Pinpoint the cell where the given text exists, returning its (X, Y) midpoint coordinate. 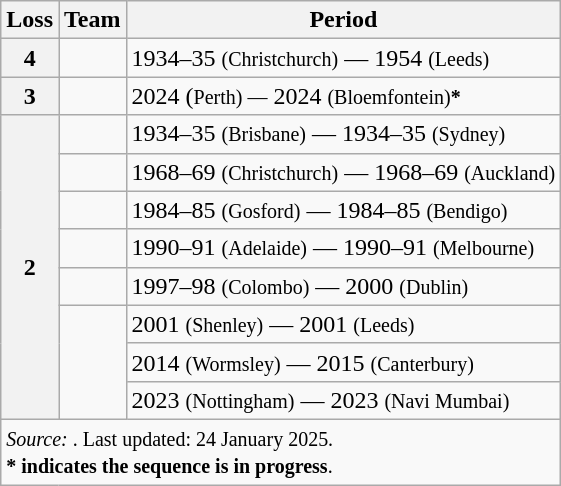
2023 (Nottingham) — 2023 (Navi Mumbai) (344, 400)
2001 (Shenley) — 2001 (Leeds) (344, 324)
1997–98 (Colombo) — 2000 (Dublin) (344, 286)
2014 (Wormsley) — 2015 (Canterbury) (344, 362)
1968–69 (Christchurch) — 1968–69 (Auckland) (344, 172)
3 (30, 96)
1990–91 (Adelaide) — 1990–91 (Melbourne) (344, 248)
1934–35 (Christchurch) — 1954 (Leeds) (344, 58)
Source: . Last updated: 24 January 2025. * indicates the sequence is in progress. (281, 452)
Team (92, 20)
2 (30, 267)
Period (344, 20)
Loss (30, 20)
4 (30, 58)
2024 (Perth) — 2024 (Bloemfontein)* (344, 96)
1934–35 (Brisbane) — 1934–35 (Sydney) (344, 134)
1984–85 (Gosford) — 1984–85 (Bendigo) (344, 210)
